Identify which cell holds the provided text, then report its (X, Y) central coordinate. 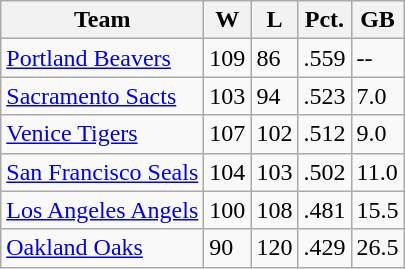
.429 (324, 248)
108 (274, 210)
W (228, 20)
Portland Beavers (102, 58)
L (274, 20)
86 (274, 58)
15.5 (378, 210)
.523 (324, 96)
107 (228, 134)
100 (228, 210)
.481 (324, 210)
7.0 (378, 96)
GB (378, 20)
Sacramento Sacts (102, 96)
.512 (324, 134)
90 (228, 248)
Pct. (324, 20)
94 (274, 96)
San Francisco Seals (102, 172)
104 (228, 172)
11.0 (378, 172)
120 (274, 248)
.559 (324, 58)
-- (378, 58)
Los Angeles Angels (102, 210)
109 (228, 58)
.502 (324, 172)
26.5 (378, 248)
Oakland Oaks (102, 248)
Team (102, 20)
Venice Tigers (102, 134)
102 (274, 134)
9.0 (378, 134)
